Return the [X, Y] coordinate for the center point of the cell that contains the specified text.  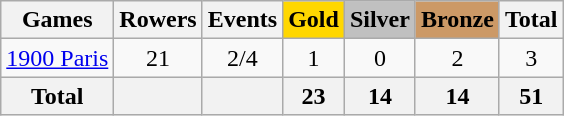
0 [380, 58]
1 [314, 58]
Games [58, 20]
Events [242, 20]
Silver [380, 20]
21 [158, 58]
2/4 [242, 58]
Gold [314, 20]
Bronze [457, 20]
51 [531, 96]
3 [531, 58]
Rowers [158, 20]
23 [314, 96]
2 [457, 58]
1900 Paris [58, 58]
